Detect which cell encompasses the target text, then output its (x, y) center coordinate. 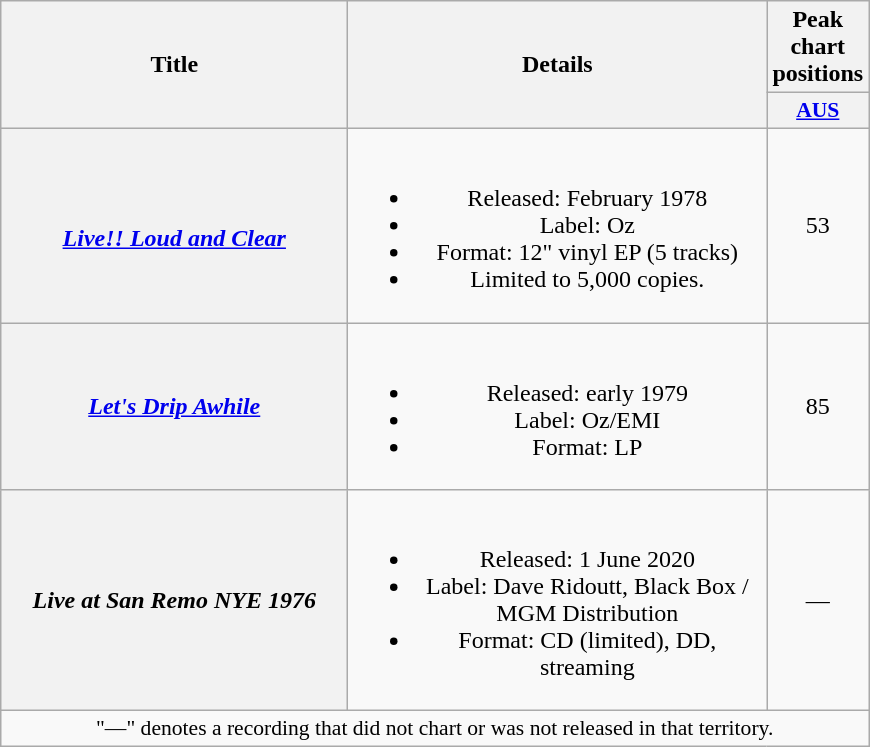
Details (558, 65)
Live at San Remo NYE 1976 (174, 600)
53 (818, 225)
Peak chart positions (818, 47)
85 (818, 406)
AUS (818, 111)
Released: 1 June 2020Label: Dave Ridoutt, Black Box / MGM DistributionFormat: CD (limited), DD, streaming (558, 600)
Released: February 1978Label: Oz Format: 12" vinyl EP (5 tracks)Limited to 5,000 copies. (558, 225)
"—" denotes a recording that did not chart or was not released in that territory. (435, 729)
Live!! Loud and Clear (174, 225)
Let's Drip Awhile (174, 406)
— (818, 600)
Released: early 1979Label: Oz/EMI Format: LP (558, 406)
Title (174, 65)
